Detect which cell encompasses the target text, then output its (X, Y) center coordinate. 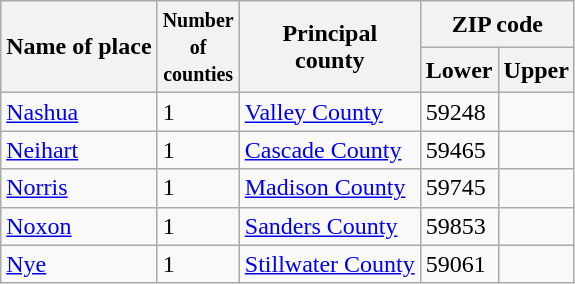
59745 (459, 188)
59061 (459, 264)
Lower (459, 70)
ZIP code (497, 24)
Noxon (79, 226)
Cascade County (330, 150)
59465 (459, 150)
Norris (79, 188)
Number ofcounties (198, 47)
59853 (459, 226)
Principal county (330, 47)
Stillwater County (330, 264)
Name of place (79, 47)
Nashua (79, 112)
Upper (536, 70)
Nye (79, 264)
Neihart (79, 150)
Sanders County (330, 226)
Valley County (330, 112)
59248 (459, 112)
Madison County (330, 188)
